Capture the cell that displays the provided text and extract its (X, Y) central coordinate. 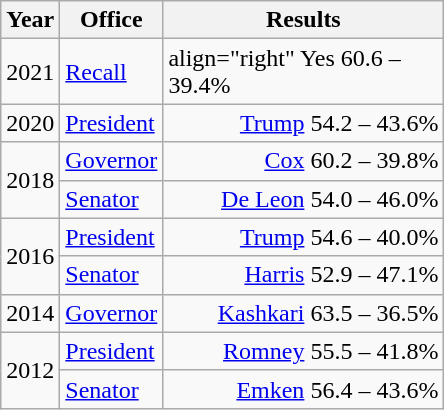
Harris 52.9 – 47.1% (304, 275)
Recall (112, 72)
Year (30, 20)
Kashkari 63.5 – 36.5% (304, 313)
Trump 54.2 – 43.6% (304, 123)
2018 (30, 180)
Trump 54.6 – 40.0% (304, 237)
2021 (30, 72)
Cox 60.2 – 39.8% (304, 161)
Results (304, 20)
align="right" Yes 60.6 – 39.4% (304, 72)
2014 (30, 313)
Emken 56.4 – 43.6% (304, 389)
2020 (30, 123)
2016 (30, 256)
De Leon 54.0 – 46.0% (304, 199)
Office (112, 20)
2012 (30, 370)
Romney 55.5 – 41.8% (304, 351)
